Provide the (x, y) coordinate of the cell's center where the given text is located.  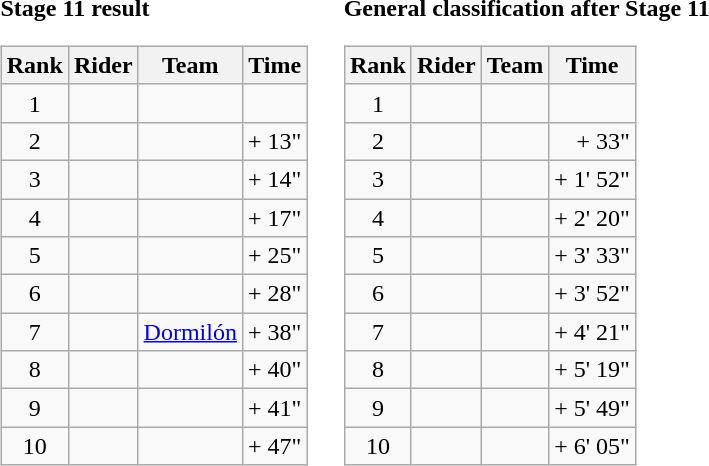
+ 3' 33" (592, 256)
+ 13" (274, 141)
Dormilón (190, 332)
+ 2' 20" (592, 217)
+ 25" (274, 256)
+ 5' 49" (592, 408)
+ 1' 52" (592, 179)
+ 14" (274, 179)
+ 6' 05" (592, 446)
+ 47" (274, 446)
+ 3' 52" (592, 294)
+ 4' 21" (592, 332)
+ 5' 19" (592, 370)
+ 17" (274, 217)
+ 28" (274, 294)
+ 40" (274, 370)
+ 38" (274, 332)
+ 33" (592, 141)
+ 41" (274, 408)
